Pinpoint the cell where the given text exists, returning its [x, y] midpoint coordinate. 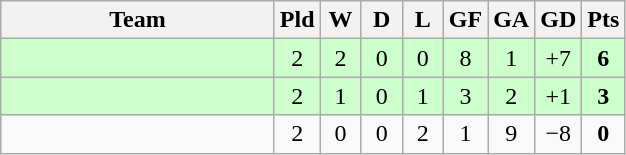
Team [138, 20]
Pld [297, 20]
GA [512, 20]
+1 [558, 96]
−8 [558, 134]
L [422, 20]
W [340, 20]
GD [558, 20]
D [382, 20]
6 [604, 58]
9 [512, 134]
8 [465, 58]
GF [465, 20]
+7 [558, 58]
Pts [604, 20]
